From the cell containing the given text, extract its center point as [x, y] coordinate. 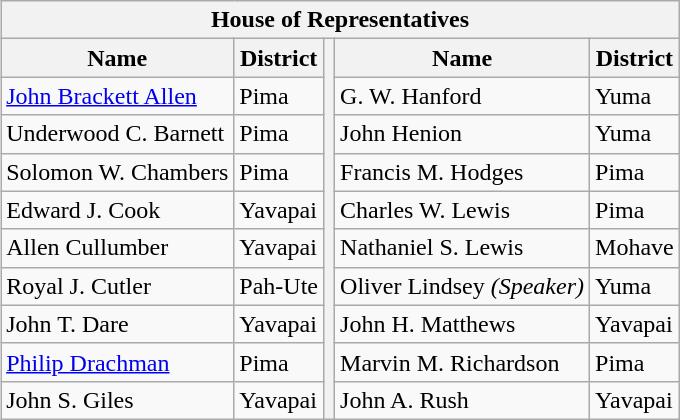
John T. Dare [118, 324]
Marvin M. Richardson [462, 362]
Philip Drachman [118, 362]
Pah-Ute [279, 286]
John Henion [462, 134]
John S. Giles [118, 400]
Edward J. Cook [118, 210]
Allen Cullumber [118, 248]
G. W. Hanford [462, 96]
John H. Matthews [462, 324]
Francis M. Hodges [462, 172]
House of Representatives [340, 20]
Oliver Lindsey (Speaker) [462, 286]
John Brackett Allen [118, 96]
Charles W. Lewis [462, 210]
Solomon W. Chambers [118, 172]
Royal J. Cutler [118, 286]
Nathaniel S. Lewis [462, 248]
Mohave [635, 248]
John A. Rush [462, 400]
Underwood C. Barnett [118, 134]
